Extract the [x, y] coordinate from the center of the cell holding the provided text.  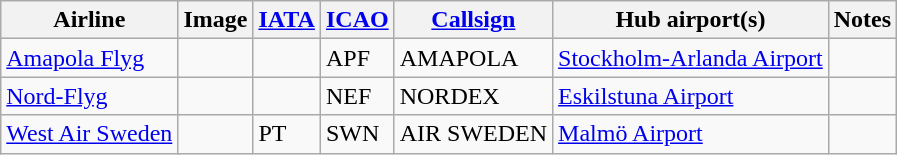
IATA [287, 20]
NEF [357, 96]
Stockholm-Arlanda Airport [691, 58]
Nord-Flyg [90, 96]
AIR SWEDEN [473, 134]
PT [287, 134]
West Air Sweden [90, 134]
AMAPOLA [473, 58]
Airline [90, 20]
APF [357, 58]
NORDEX [473, 96]
Malmö Airport [691, 134]
ICAO [357, 20]
Callsign [473, 20]
Amapola Flyg [90, 58]
Image [216, 20]
Hub airport(s) [691, 20]
Notes [862, 20]
SWN [357, 134]
Eskilstuna Airport [691, 96]
